Locate the cell with the specified text and output its [x, y] center coordinate. 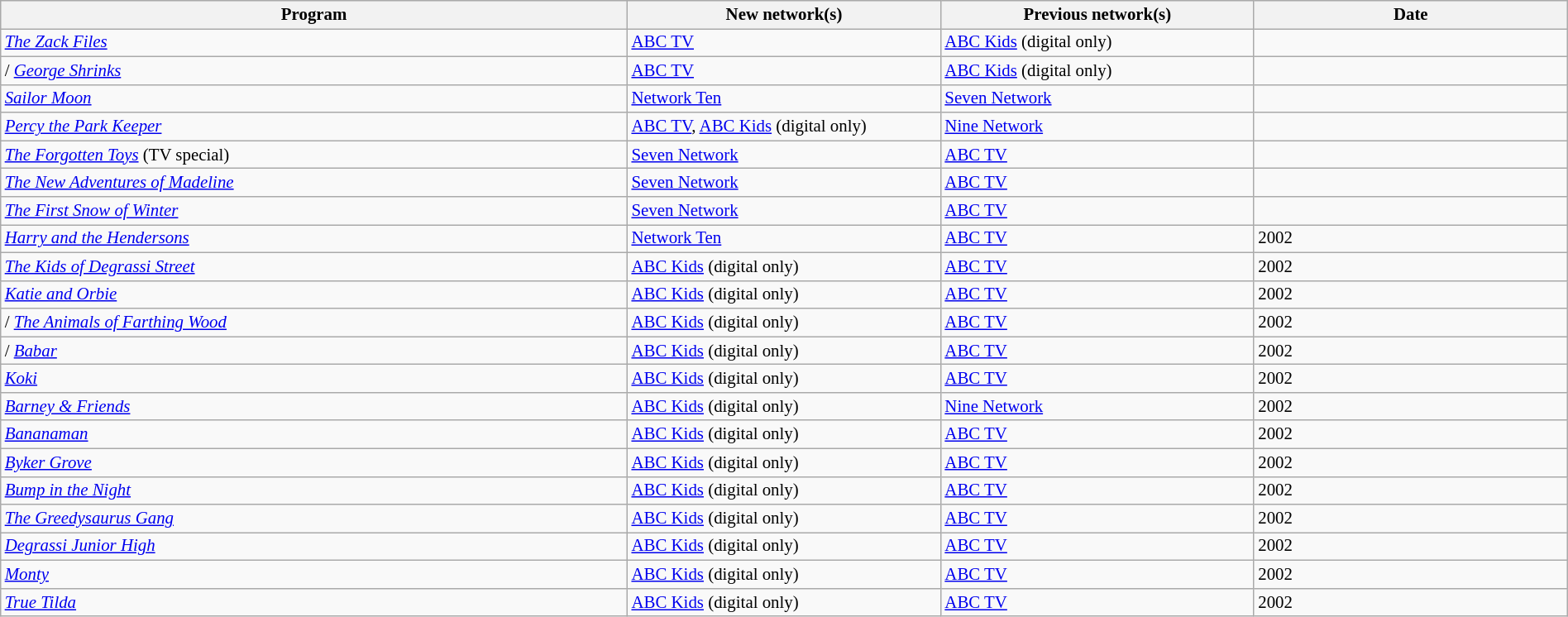
True Tilda [314, 602]
ABC TV, ABC Kids (digital only) [784, 127]
The First Snow of Winter [314, 211]
Program [314, 15]
Date [1411, 15]
The Kids of Degrassi Street [314, 266]
Bananaman [314, 434]
The Forgotten Toys (TV special) [314, 155]
The New Adventures of Madeline [314, 183]
Koki [314, 379]
/ Babar [314, 351]
The Greedysaurus Gang [314, 519]
Previous network(s) [1097, 15]
The Zack Files [314, 42]
Harry and the Hendersons [314, 238]
Byker Grove [314, 462]
Percy the Park Keeper [314, 127]
Bump in the Night [314, 490]
Katie and Orbie [314, 294]
Sailor Moon [314, 98]
Degrassi Junior High [314, 547]
/ George Shrinks [314, 70]
/ The Animals of Farthing Wood [314, 323]
Monty [314, 575]
Barney & Friends [314, 406]
New network(s) [784, 15]
